Extract the (x, y) coordinate from the center of the cell holding the provided text.  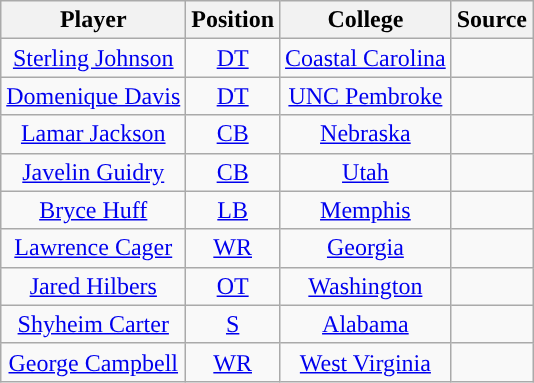
LB (233, 210)
Domenique Davis (94, 96)
Alabama (366, 324)
Washington (366, 286)
West Virginia (366, 362)
OT (233, 286)
UNC Pembroke (366, 96)
S (233, 324)
Javelin Guidry (94, 172)
Utah (366, 172)
Lawrence Cager (94, 248)
Jared Hilbers (94, 286)
Sterling Johnson (94, 58)
Lamar Jackson (94, 134)
George Campbell (94, 362)
Player (94, 20)
College (366, 20)
Bryce Huff (94, 210)
Position (233, 20)
Nebraska (366, 134)
Memphis (366, 210)
Georgia (366, 248)
Coastal Carolina (366, 58)
Source (492, 20)
Shyheim Carter (94, 324)
